Search for the cell housing the specified text and yield its (x, y) center coordinate. 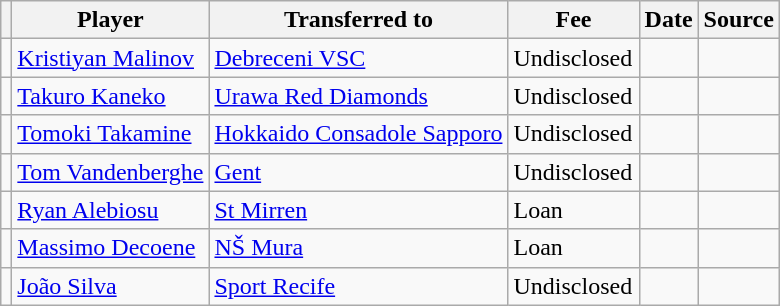
Date (668, 20)
NŠ Mura (358, 248)
Massimo Decoene (110, 248)
Urawa Red Diamonds (358, 96)
Hokkaido Consadole Sapporo (358, 134)
Tom Vandenberghe (110, 172)
Source (738, 20)
Gent (358, 172)
João Silva (110, 286)
Player (110, 20)
Kristiyan Malinov (110, 58)
St Mirren (358, 210)
Transferred to (358, 20)
Debreceni VSC (358, 58)
Ryan Alebiosu (110, 210)
Fee (574, 20)
Sport Recife (358, 286)
Tomoki Takamine (110, 134)
Takuro Kaneko (110, 96)
